Extract the [x, y] coordinate from the center of the cell holding the provided text.  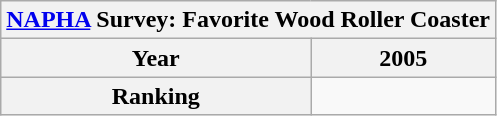
Year [156, 58]
2005 [404, 58]
NAPHA Survey: Favorite Wood Roller Coaster [248, 20]
Ranking [156, 96]
